Identify which cell holds the provided text, then report its (x, y) central coordinate. 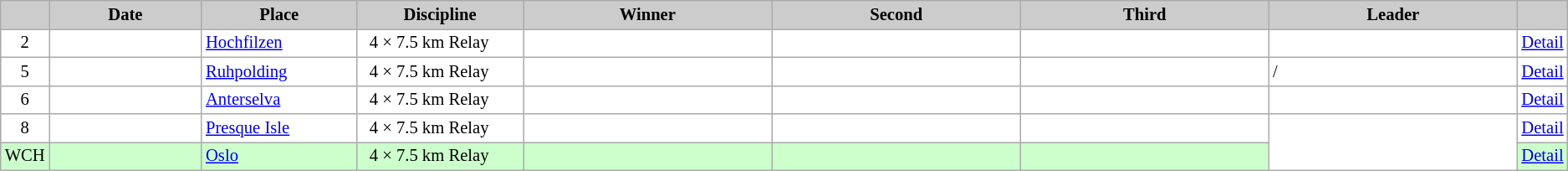
6 (25, 100)
5 (25, 71)
Place (279, 14)
Leader (1393, 14)
Oslo (279, 156)
Date (125, 14)
8 (25, 128)
Presque Isle (279, 128)
Discipline (440, 14)
Ruhpolding (279, 71)
Second (896, 14)
WCH (25, 156)
Winner (648, 14)
Hochfilzen (279, 43)
Anterselva (279, 100)
2 (25, 43)
/ (1393, 71)
Third (1144, 14)
